Return [X, Y] of the center of cell containing provided text 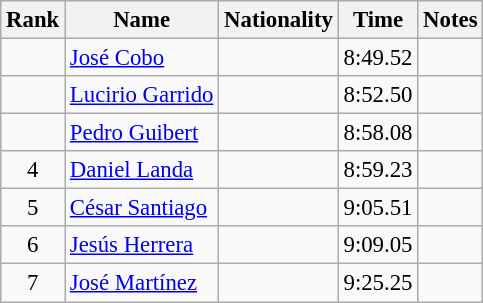
9:05.51 [378, 208]
4 [33, 170]
Nationality [278, 20]
José Martínez [142, 283]
Rank [33, 20]
7 [33, 283]
8:49.52 [378, 58]
5 [33, 208]
Lucirio Garrido [142, 95]
8:58.08 [378, 133]
Jesús Herrera [142, 245]
Name [142, 20]
Time [378, 20]
6 [33, 245]
Pedro Guibert [142, 133]
Daniel Landa [142, 170]
Notes [450, 20]
José Cobo [142, 58]
8:52.50 [378, 95]
8:59.23 [378, 170]
9:09.05 [378, 245]
César Santiago [142, 208]
9:25.25 [378, 283]
